Return the [x, y] coordinate for the center point of the cell that contains the specified text.  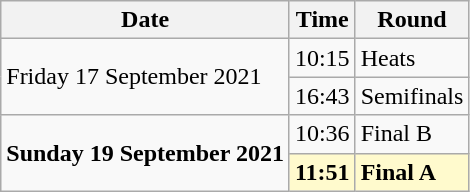
Semifinals [412, 96]
16:43 [322, 96]
Time [322, 20]
Sunday 19 September 2021 [146, 153]
11:51 [322, 172]
10:15 [322, 58]
Friday 17 September 2021 [146, 77]
Heats [412, 58]
Final B [412, 134]
Date [146, 20]
Final A [412, 172]
Round [412, 20]
10:36 [322, 134]
